Search for the cell housing the specified text and yield its (x, y) center coordinate. 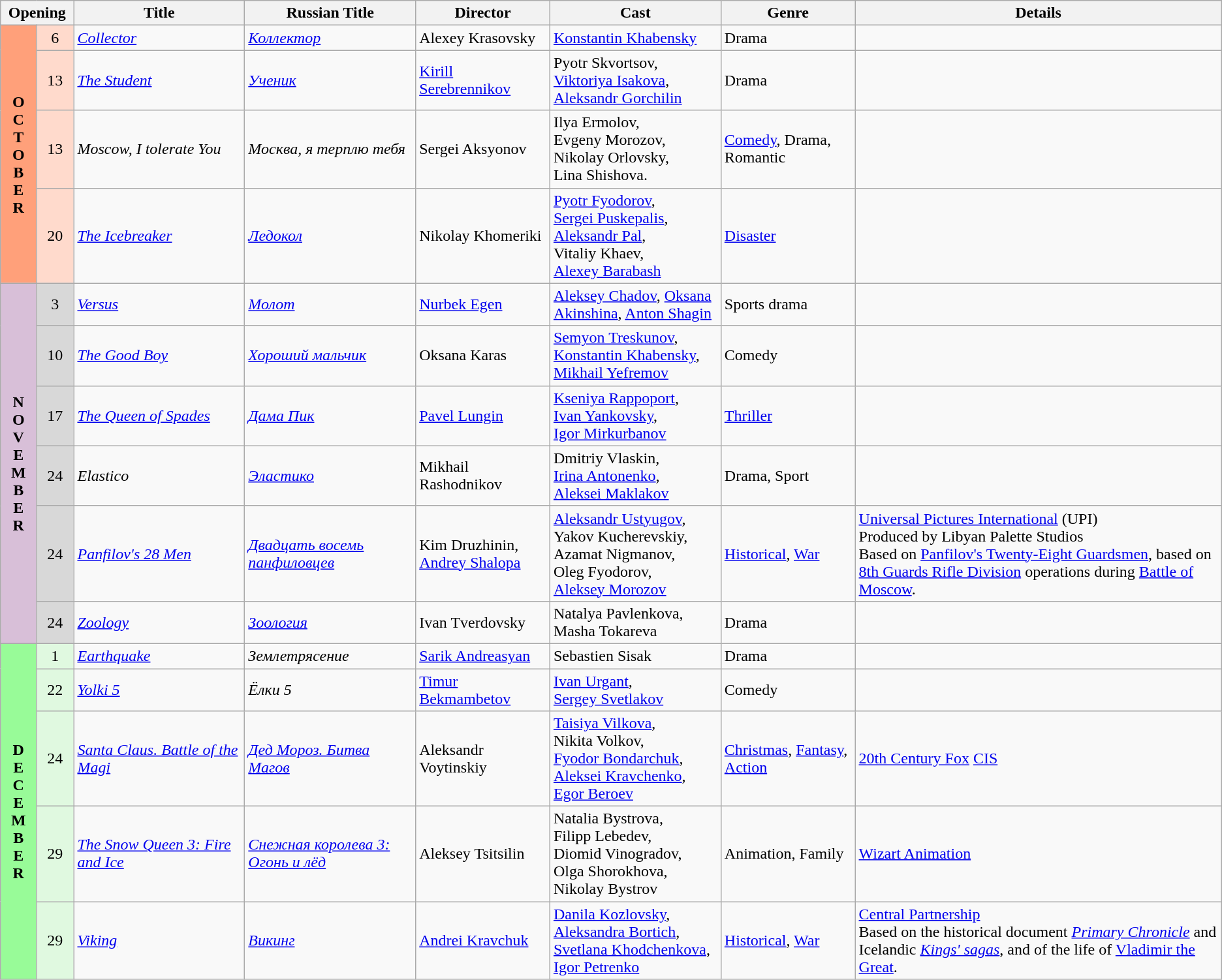
Москва, я терплю тебя (330, 149)
Pyotr Skvortsov, Viktoriya Isakova, Aleksandr Gorchilin (635, 80)
Kseniya Rappoport, Ivan Yankovsky, Igor Mirkurbanov (635, 416)
Oksana Karas (483, 356)
20th Century Fox CIS (1038, 759)
Эластико (330, 476)
The Snow Queen 3: Fire and Ice (159, 854)
Зоология (330, 622)
Earthquake (159, 656)
Santa Claus. Battle of the Magi (159, 759)
Genre (788, 13)
Central Partnership Based on the historical document Primary Chronicle and Icelandic Kings' sagas, and of the life of Vladimir the Great. (1038, 941)
Nikolay Khomeriki (483, 236)
20 (55, 236)
Yolki 5 (159, 689)
Викинг (330, 941)
Drama, Sport (788, 476)
Sports drama (788, 304)
Andrei Kravchuk (483, 941)
Viking (159, 941)
Ледокол (330, 236)
The Queen of Spades (159, 416)
Collector (159, 38)
Ivan Tverdovsky (483, 622)
Землетрясение (330, 656)
Ученик (330, 80)
Ilya Ermolov, Evgeny Morozov, Nikolay Orlovsky, Lina Shishova. (635, 149)
Nurbek Egen (483, 304)
Kirill Serebrennikov (483, 80)
6 (55, 38)
3 (55, 304)
10 (55, 356)
The Icebreaker (159, 236)
Aleksandr Voytinskiy (483, 759)
OCTOBER (18, 154)
Timur Bekmambetov (483, 689)
Disaster (788, 236)
Ёлки 5 (330, 689)
The Student (159, 80)
Dmitriy Vlaskin, Irina Antonenko, Aleksei Maklakov (635, 476)
Mikhail Rashodnikov (483, 476)
Pyotr Fyodorov, Sergei Puskepalis, Aleksandr Pal, Vitaliy Khaev, Alexey Barabash (635, 236)
22 (55, 689)
Хороший мальчик (330, 356)
Снежная королева 3: Огонь и лёд (330, 854)
Sergei Aksyonov (483, 149)
Дед Мороз. Битва Магов (330, 759)
Russian Title (330, 13)
Cast (635, 13)
Ivan Urgant, Sergey Svetlakov (635, 689)
1 (55, 656)
Natalya Pavlenkova, Masha Tokareva (635, 622)
Title (159, 13)
Comedy, Drama, Romantic (788, 149)
Taisiya Vilkova, Nikita Volkov, Fyodor Bondarchuk, Aleksei Kravchenko, Egor Beroev (635, 759)
Kim Druzhinin, Andrey Shalopa (483, 553)
Alexey Krasovsky (483, 38)
Animation, Family (788, 854)
Aleksey Chadov, Oksana Akinshina, Anton Shagin (635, 304)
Sarik Andreasyan (483, 656)
NOVEMBER (18, 463)
Дама Пик (330, 416)
Christmas, Fantasy, Action (788, 759)
Details (1038, 13)
Pavel Lungin (483, 416)
Panfilov's 28 Men (159, 553)
DECEMBER (18, 811)
Двадцать восемь панфиловцев (330, 553)
Aleksey Tsitsilin (483, 854)
Natalia Bystrova, Filipp Lebedev, Diomid Vinogradov, Olga Shorokhova, Nikolay Bystrov (635, 854)
Молот (330, 304)
Danila Kozlovsky, Aleksandra Bortich, Svetlana Khodchenkova, Igor Petrenko (635, 941)
Коллектор (330, 38)
Aleksandr Ustyugov, Yakov Kucherevskiy, Azamat Nigmanov, Oleg Fyodorov, Aleksey Morozov (635, 553)
Konstantin Khabensky (635, 38)
Elastico (159, 476)
Wizart Animation (1038, 854)
Sebastien Sisak (635, 656)
Moscow, I tolerate You (159, 149)
Opening (37, 13)
Director (483, 13)
The Good Boy (159, 356)
Versus (159, 304)
Thriller (788, 416)
Zoology (159, 622)
Semyon Treskunov, Konstantin Khabensky, Mikhail Yefremov (635, 356)
17 (55, 416)
